Detect which cell encompasses the target text, then output its [x, y] center coordinate. 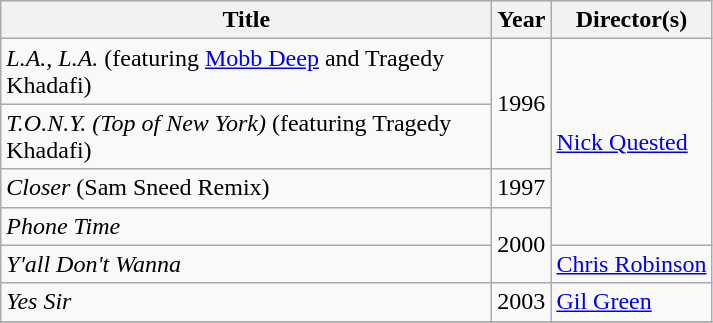
Nick Quested [632, 142]
Chris Robinson [632, 264]
T.O.N.Y. (Top of New York) (featuring Tragedy Khadafi) [246, 136]
1997 [522, 188]
Closer (Sam Sneed Remix) [246, 188]
2000 [522, 245]
Gil Green [632, 302]
L.A., L.A. (featuring Mobb Deep and Tragedy Khadafi) [246, 72]
Phone Time [246, 226]
Year [522, 20]
Director(s) [632, 20]
Title [246, 20]
Yes Sir [246, 302]
1996 [522, 104]
Y'all Don't Wanna [246, 264]
2003 [522, 302]
